Detect which cell encompasses the target text, then output its (X, Y) center coordinate. 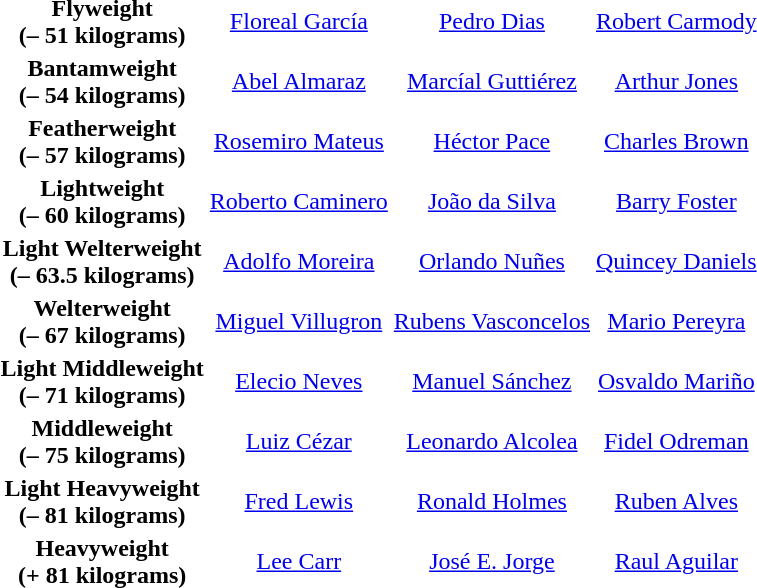
Miguel Villugron (298, 322)
Roberto Caminero (298, 202)
Ronald Holmes (492, 502)
João da Silva (492, 202)
Leonardo Alcolea (492, 442)
Adolfo Moreira (298, 262)
Fred Lewis (298, 502)
Héctor Pace (492, 142)
Elecio Neves (298, 382)
Marcíal Guttiérez (492, 82)
Orlando Nuñes (492, 262)
Rosemiro Mateus (298, 142)
Manuel Sánchez (492, 382)
Abel Almaraz (298, 82)
Rubens Vasconcelos (492, 322)
Luiz Cézar (298, 442)
